For the text-containing cell, return its midpoint in (X, Y) coordinate format. 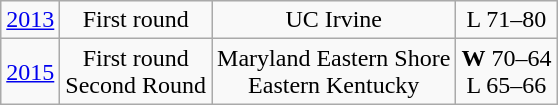
Maryland Eastern ShoreEastern Kentucky (334, 72)
2013 (30, 20)
L 71–80 (506, 20)
2015 (30, 72)
W 70–64L 65–66 (506, 72)
First round (136, 20)
UC Irvine (334, 20)
First roundSecond Round (136, 72)
